Locate the cell with the specified text and output its [X, Y] center coordinate. 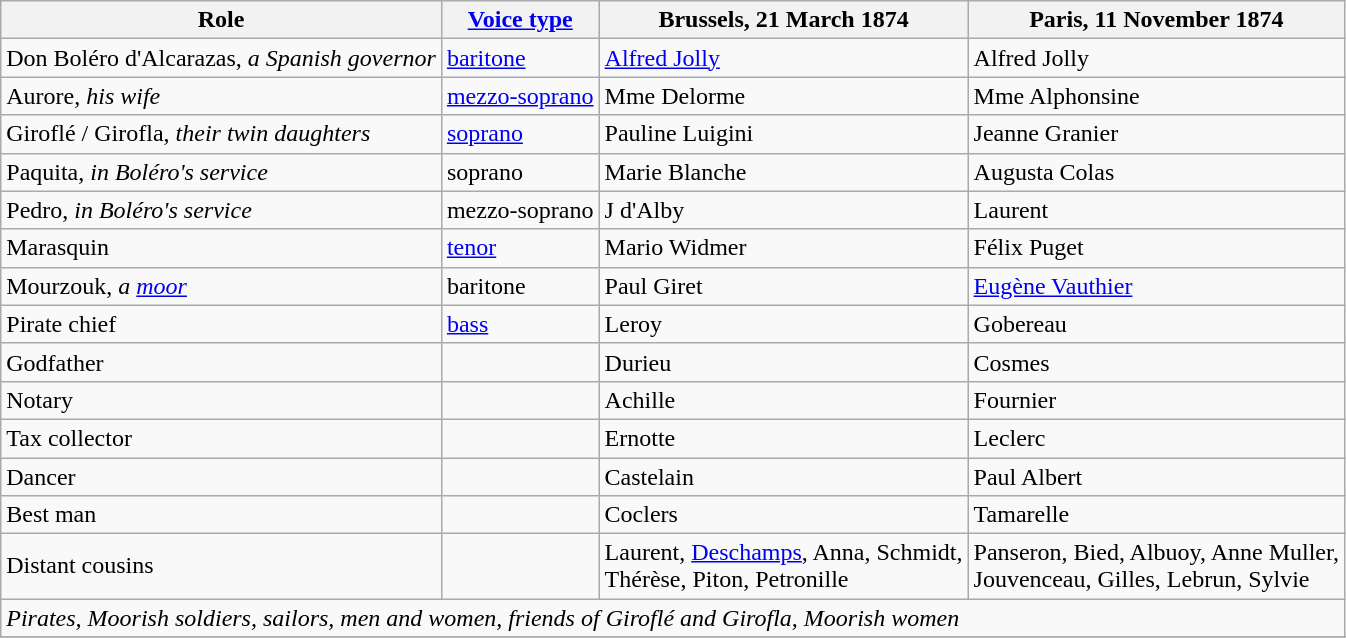
Mme Delorme [784, 96]
Distant cousins [222, 566]
Brussels, 21 March 1874 [784, 20]
Marie Blanche [784, 172]
Augusta Colas [1156, 172]
Giroflé / Girofla, their twin daughters [222, 134]
Cosmes [1156, 362]
Role [222, 20]
Don Boléro d'Alcarazas, a Spanish governor [222, 58]
Durieu [784, 362]
Laurent [1156, 210]
tenor [520, 248]
Notary [222, 400]
Pauline Luigini [784, 134]
Ernotte [784, 438]
Leroy [784, 324]
Mme Alphonsine [1156, 96]
Mourzouk, a moor [222, 286]
Best man [222, 515]
Leclerc [1156, 438]
Aurore, his wife [222, 96]
Gobereau [1156, 324]
Voice type [520, 20]
Achille [784, 400]
bass [520, 324]
Castelain [784, 477]
Panseron, Bied, Albuoy, Anne Muller, Jouvenceau, Gilles, Lebrun, Sylvie [1156, 566]
Pirate chief [222, 324]
Paul Albert [1156, 477]
Tax collector [222, 438]
Paul Giret [784, 286]
Dancer [222, 477]
Fournier [1156, 400]
Pedro, in Boléro's service [222, 210]
Paris, 11 November 1874 [1156, 20]
J d'Alby [784, 210]
Godfather [222, 362]
Mario Widmer [784, 248]
Félix Puget [1156, 248]
Pirates, Moorish soldiers, sailors, men and women, friends of Giroflé and Girofla, Moorish women [673, 618]
Coclers [784, 515]
Eugène Vauthier [1156, 286]
Paquita, in Boléro's service [222, 172]
Laurent, Deschamps, Anna, Schmidt, Thérèse, Piton, Petronille [784, 566]
Jeanne Granier [1156, 134]
Marasquin [222, 248]
Tamarelle [1156, 515]
